Capture the cell that displays the provided text and extract its (x, y) central coordinate. 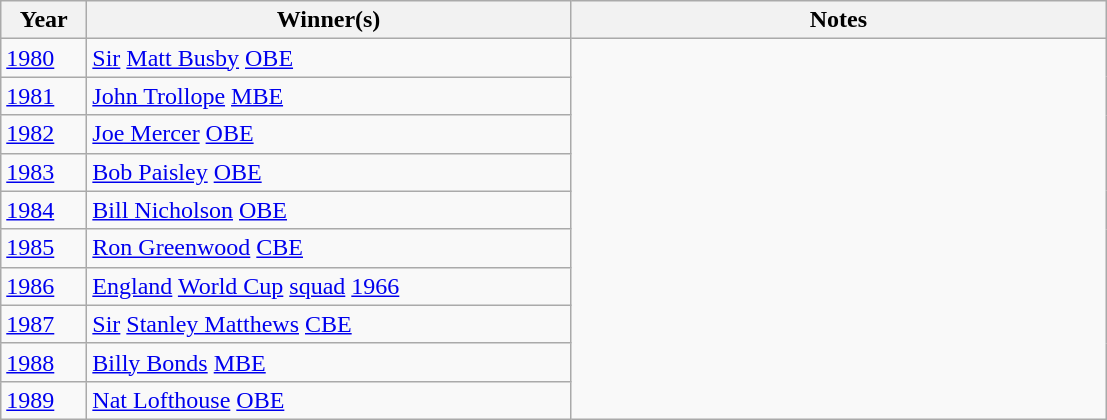
Ron Greenwood CBE (329, 248)
Bob Paisley OBE (329, 172)
1988 (44, 362)
Joe Mercer OBE (329, 134)
1981 (44, 96)
1986 (44, 286)
Nat Lofthouse OBE (329, 400)
Bill Nicholson OBE (329, 210)
Sir Stanley Matthews CBE (329, 324)
1982 (44, 134)
Sir Matt Busby OBE (329, 58)
1984 (44, 210)
England World Cup squad 1966 (329, 286)
Billy Bonds MBE (329, 362)
1980 (44, 58)
John Trollope MBE (329, 96)
1989 (44, 400)
1987 (44, 324)
Notes (838, 20)
Winner(s) (329, 20)
Year (44, 20)
1983 (44, 172)
1985 (44, 248)
